Scan for the cell matching the given text and deliver its (x, y) coordinate at center. 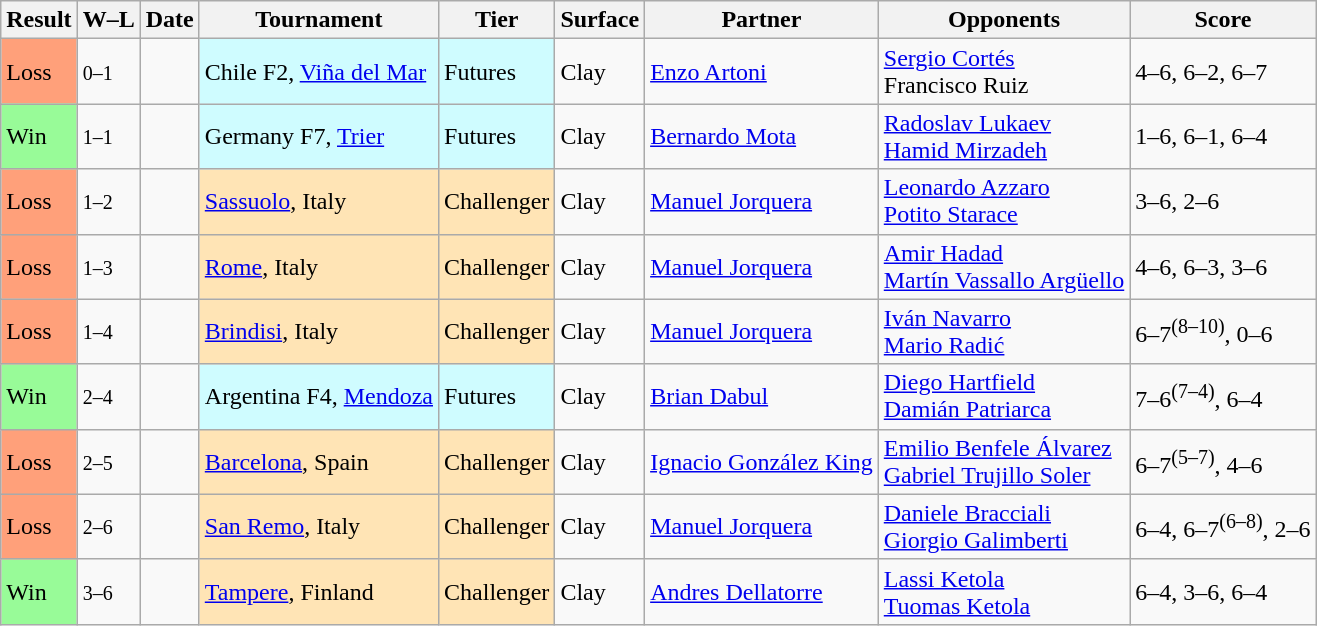
4–6, 6–3, 3–6 (1223, 266)
Tampere, Finland (318, 592)
Enzo Artoni (762, 72)
6–7(5–7), 4–6 (1223, 462)
W–L (108, 20)
Bernardo Mota (762, 136)
Surface (600, 20)
Barcelona, Spain (318, 462)
2–6 (108, 526)
0–1 (108, 72)
Rome, Italy (318, 266)
6–4, 6–7(6–8), 2–6 (1223, 526)
Tournament (318, 20)
Ignacio González King (762, 462)
1–2 (108, 202)
Sassuolo, Italy (318, 202)
Brindisi, Italy (318, 332)
1–6, 6–1, 6–4 (1223, 136)
4–6, 6–2, 6–7 (1223, 72)
Partner (762, 20)
Daniele Bracciali Giorgio Galimberti (1004, 526)
1–4 (108, 332)
Argentina F4, Mendoza (318, 396)
3–6, 2–6 (1223, 202)
Leonardo Azzaro Potito Starace (1004, 202)
Radoslav Lukaev Hamid Mirzadeh (1004, 136)
Lassi Ketola Tuomas Ketola (1004, 592)
Brian Dabul (762, 396)
Chile F2, Viña del Mar (318, 72)
2–5 (108, 462)
Diego Hartfield Damián Patriarca (1004, 396)
Date (170, 20)
3–6 (108, 592)
Opponents (1004, 20)
Emilio Benfele Álvarez Gabriel Trujillo Soler (1004, 462)
2–4 (108, 396)
6–7(8–10), 0–6 (1223, 332)
1–1 (108, 136)
Germany F7, Trier (318, 136)
Sergio Cortés Francisco Ruiz (1004, 72)
San Remo, Italy (318, 526)
6–4, 3–6, 6–4 (1223, 592)
Iván Navarro Mario Radić (1004, 332)
Result (39, 20)
1–3 (108, 266)
Score (1223, 20)
Tier (497, 20)
Amir Hadad Martín Vassallo Argüello (1004, 266)
7–6(7–4), 6–4 (1223, 396)
Andres Dellatorre (762, 592)
